Pinpoint the cell where the given text exists, returning its (x, y) midpoint coordinate. 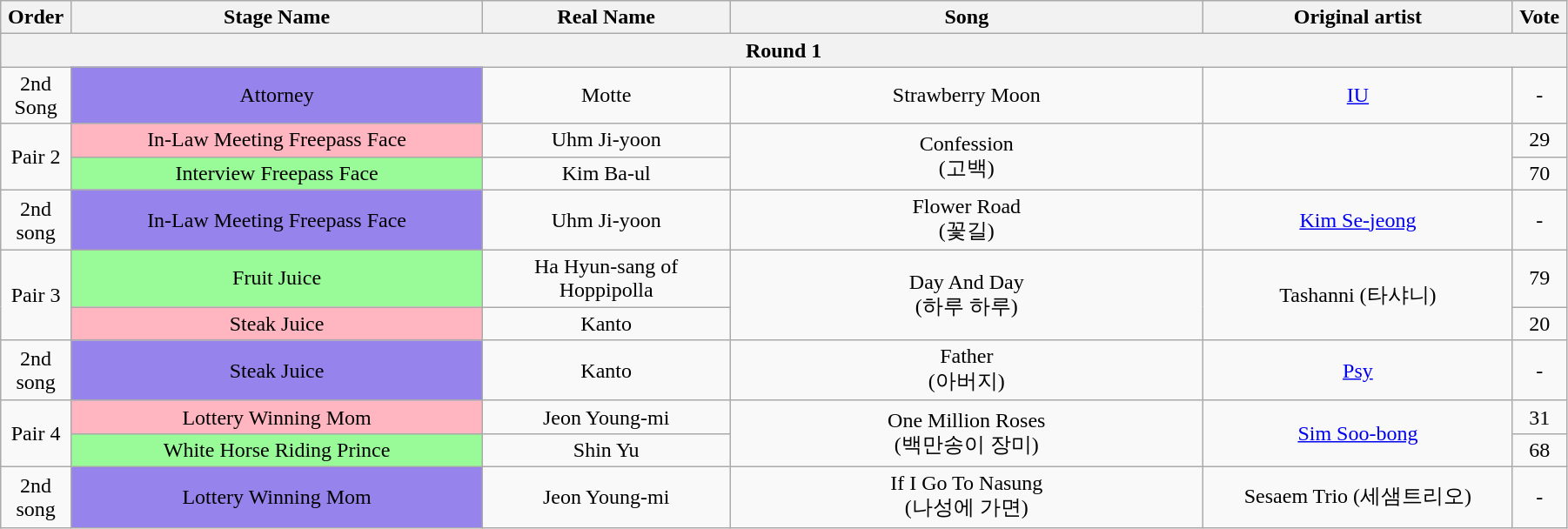
If I Go To Nasung(나성에 가면) (967, 497)
Interview Freepass Face (277, 173)
Strawberry Moon (967, 96)
Fruit Juice (277, 278)
31 (1540, 417)
Sim Soo-bong (1357, 433)
Pair 4 (37, 433)
One Million Roses(백만송이 장미) (967, 433)
Original artist (1357, 17)
Song (967, 17)
Kim Se-jeong (1357, 220)
Psy (1357, 371)
Order (37, 17)
70 (1540, 173)
Motte (606, 96)
IU (1357, 96)
Attorney (277, 96)
Stage Name (277, 17)
79 (1540, 278)
Kim Ba-ul (606, 173)
29 (1540, 140)
20 (1540, 324)
Sesaem Trio (세샘트리오) (1357, 497)
68 (1540, 450)
Ha Hyun-sang of Hoppipolla (606, 278)
Confession(고백) (967, 157)
Tashanni (타샤니) (1357, 296)
Father(아버지) (967, 371)
Day And Day(하루 하루) (967, 296)
White Horse Riding Prince (277, 450)
Vote (1540, 17)
Pair 3 (37, 296)
Shin Yu (606, 450)
Real Name (606, 17)
2nd Song (37, 96)
Round 1 (784, 50)
Pair 2 (37, 157)
Flower Road(꽃길) (967, 220)
